Return [x, y] of the center of cell containing provided text 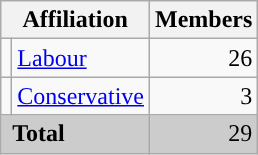
26 [204, 58]
Affiliation [76, 20]
29 [204, 134]
3 [204, 96]
Total [76, 134]
Conservative [81, 96]
Labour [81, 58]
Members [204, 20]
